Search for the cell housing the specified text and yield its (X, Y) center coordinate. 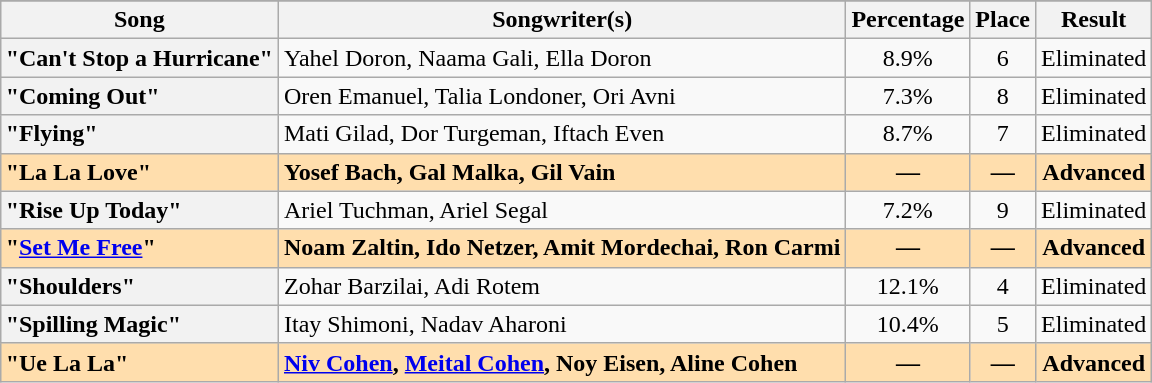
4 (1003, 286)
8.7% (908, 134)
"Flying" (139, 134)
Percentage (908, 20)
Itay Shimoni, Nadav Aharoni (562, 324)
"La La Love" (139, 172)
"Can't Stop a Hurricane" (139, 58)
Oren Emanuel, Talia Londoner, Ori Avni (562, 96)
Result (1094, 20)
9 (1003, 210)
8 (1003, 96)
12.1% (908, 286)
Mati Gilad, Dor Turgeman, Iftach Even (562, 134)
"Ue La La" (139, 362)
Zohar Barzilai, Adi Rotem (562, 286)
7 (1003, 134)
Yahel Doron, Naama Gali, Ella Doron (562, 58)
5 (1003, 324)
10.4% (908, 324)
"Coming Out" (139, 96)
7.2% (908, 210)
Noam Zaltin, Ido Netzer, Amit Mordechai, Ron Carmi (562, 248)
"Shoulders" (139, 286)
8.9% (908, 58)
Song (139, 20)
Niv Cohen, Meital Cohen, Noy Eisen, Aline Cohen (562, 362)
Place (1003, 20)
"Spilling Magic" (139, 324)
Songwriter(s) (562, 20)
Yosef Bach, Gal Malka, Gil Vain (562, 172)
7.3% (908, 96)
"Set Me Free" (139, 248)
"Rise Up Today" (139, 210)
Ariel Tuchman, Ariel Segal (562, 210)
6 (1003, 58)
